From the cell containing the given text, extract its center point as (x, y) coordinate. 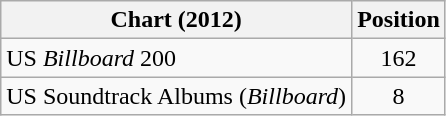
US Billboard 200 (176, 58)
8 (399, 96)
US Soundtrack Albums (Billboard) (176, 96)
162 (399, 58)
Chart (2012) (176, 20)
Position (399, 20)
